Identify which cell holds the provided text, then report its (x, y) central coordinate. 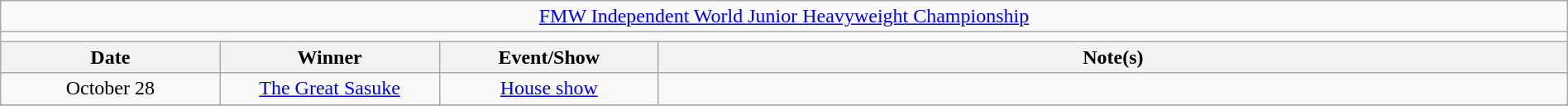
Date (111, 57)
Event/Show (549, 57)
The Great Sasuke (329, 89)
Note(s) (1113, 57)
Winner (329, 57)
House show (549, 89)
October 28 (111, 89)
FMW Independent World Junior Heavyweight Championship (784, 17)
